Pinpoint the cell where the given text exists, returning its (x, y) midpoint coordinate. 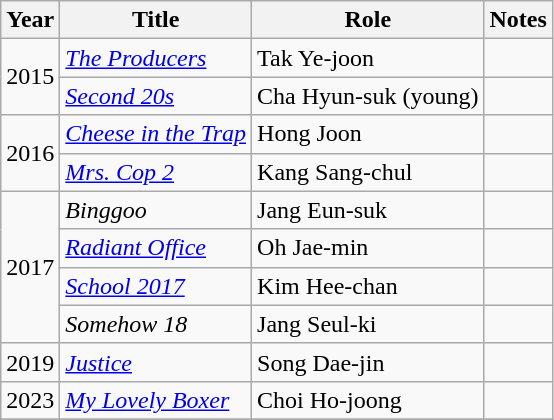
Role (368, 20)
2023 (30, 400)
Justice (156, 362)
Hong Joon (368, 134)
Title (156, 20)
Cha Hyun-suk (young) (368, 96)
Song Dae-jin (368, 362)
Cheese in the Trap (156, 134)
Year (30, 20)
Jang Eun-suk (368, 210)
2015 (30, 77)
Jang Seul-ki (368, 324)
Kang Sang-chul (368, 172)
Oh Jae-min (368, 248)
Choi Ho-joong (368, 400)
My Lovely Boxer (156, 400)
The Producers (156, 58)
2017 (30, 267)
Tak Ye-joon (368, 58)
Somehow 18 (156, 324)
Notes (518, 20)
Kim Hee-chan (368, 286)
School 2017 (156, 286)
2019 (30, 362)
2016 (30, 153)
Binggoo (156, 210)
Second 20s (156, 96)
Mrs. Cop 2 (156, 172)
Radiant Office (156, 248)
